Return the [X, Y] coordinate for the center point of the cell that contains the specified text.  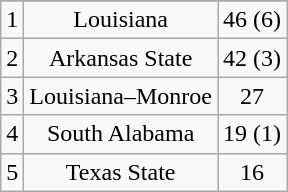
5 [12, 172]
South Alabama [121, 134]
2 [12, 58]
1 [12, 20]
Louisiana [121, 20]
16 [252, 172]
Arkansas State [121, 58]
27 [252, 96]
46 (6) [252, 20]
4 [12, 134]
19 (1) [252, 134]
3 [12, 96]
Texas State [121, 172]
Louisiana–Monroe [121, 96]
42 (3) [252, 58]
